Output the [X, Y] coordinate of the center of the cell containing the given text.  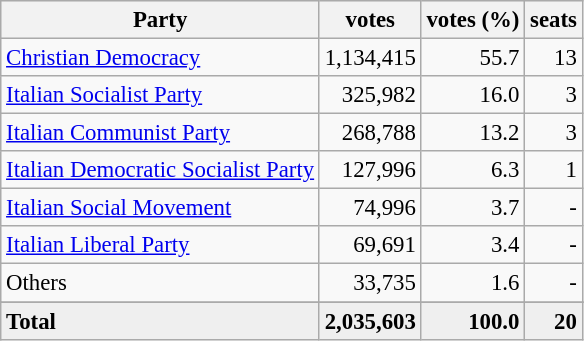
3.7 [473, 208]
268,788 [370, 133]
votes (%) [473, 20]
55.7 [473, 58]
3.4 [473, 245]
Italian Social Movement [160, 208]
74,996 [370, 208]
Total [160, 321]
33,735 [370, 283]
seats [554, 20]
1.6 [473, 283]
1 [554, 170]
13.2 [473, 133]
Italian Liberal Party [160, 245]
69,691 [370, 245]
Italian Democratic Socialist Party [160, 170]
100.0 [473, 321]
13 [554, 58]
Party [160, 20]
2,035,603 [370, 321]
127,996 [370, 170]
Italian Socialist Party [160, 95]
6.3 [473, 170]
20 [554, 321]
Italian Communist Party [160, 133]
votes [370, 20]
Others [160, 283]
Christian Democracy [160, 58]
325,982 [370, 95]
1,134,415 [370, 58]
16.0 [473, 95]
